Provide the [X, Y] coordinate of the cell's center where the given text is located.  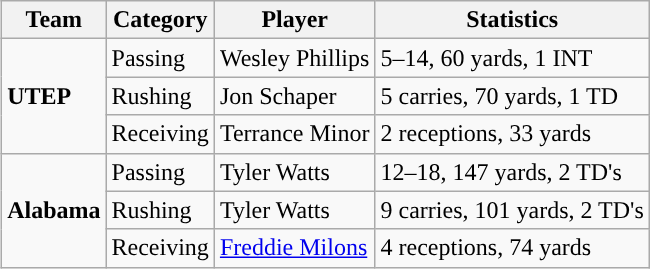
Player [294, 20]
Category [160, 20]
Wesley Phillips [294, 58]
2 receptions, 33 yards [512, 134]
Freddie Milons [294, 248]
UTEP [54, 96]
Alabama [54, 210]
9 carries, 101 yards, 2 TD's [512, 210]
Jon Schaper [294, 96]
12–18, 147 yards, 2 TD's [512, 172]
5–14, 60 yards, 1 INT [512, 58]
4 receptions, 74 yards [512, 248]
Statistics [512, 20]
Terrance Minor [294, 134]
Team [54, 20]
5 carries, 70 yards, 1 TD [512, 96]
